Find where the given text appears and provide that cell's center as [x, y] coordinate. 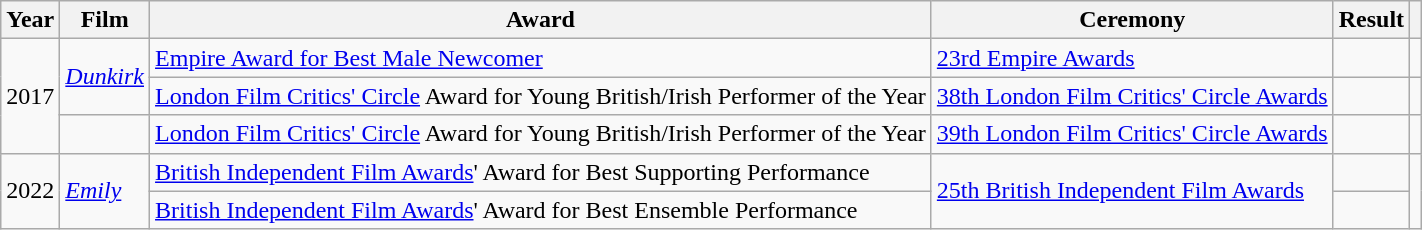
23rd Empire Awards [1132, 58]
39th London Film Critics' Circle Awards [1132, 134]
25th British Independent Film Awards [1132, 191]
Dunkirk [105, 77]
British Independent Film Awards' Award for Best Supporting Performance [541, 172]
British Independent Film Awards' Award for Best Ensemble Performance [541, 210]
2022 [30, 191]
38th London Film Critics' Circle Awards [1132, 96]
Year [30, 20]
Empire Award for Best Male Newcomer [541, 58]
Award [541, 20]
Result [1371, 20]
Emily [105, 191]
Film [105, 20]
Ceremony [1132, 20]
2017 [30, 96]
